Detect which cell encompasses the target text, then output its (X, Y) center coordinate. 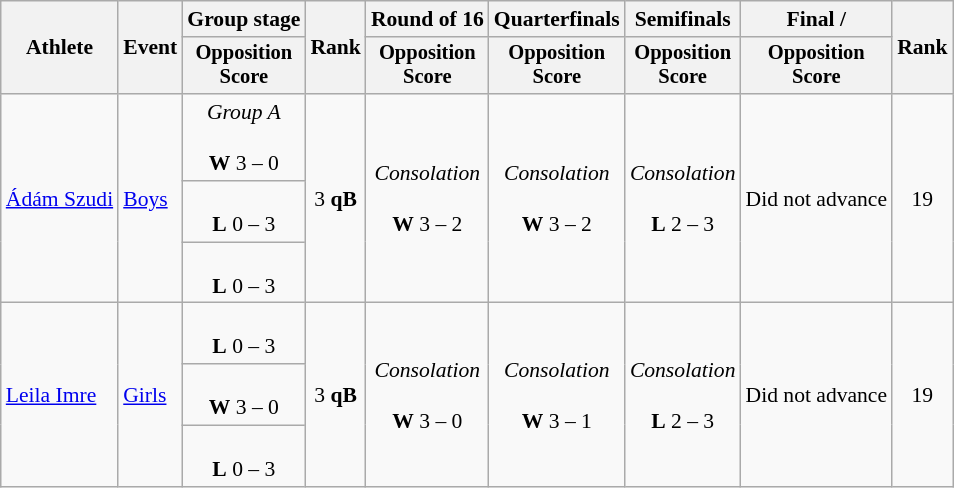
Ádám Szudi (60, 198)
Final / (817, 19)
Event (150, 48)
W 3 – 0 (244, 394)
ConsolationW 3 – 0 (428, 394)
Round of 16 (428, 19)
Athlete (60, 48)
Group stage (244, 19)
Quarterfinals (557, 19)
Boys (150, 198)
Girls (150, 394)
Semifinals (683, 19)
Group AW 3 – 0 (244, 138)
ConsolationW 3 – 1 (557, 394)
Leila Imre (60, 394)
